Output the [X, Y] coordinate of the center of the cell containing the given text.  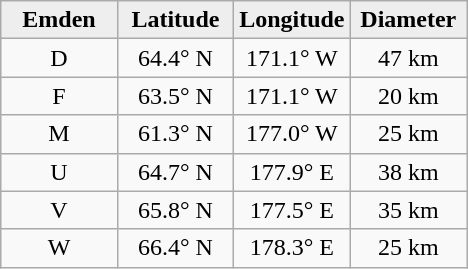
Longitude [292, 20]
V [59, 210]
66.4° N [175, 248]
38 km [408, 172]
47 km [408, 58]
Diameter [408, 20]
61.3° N [175, 134]
U [59, 172]
63.5° N [175, 96]
D [59, 58]
M [59, 134]
Latitude [175, 20]
64.7° N [175, 172]
65.8° N [175, 210]
W [59, 248]
64.4° N [175, 58]
177.5° E [292, 210]
F [59, 96]
35 km [408, 210]
20 km [408, 96]
Emden [59, 20]
177.0° W [292, 134]
177.9° E [292, 172]
178.3° E [292, 248]
